Determine the [x, y] coordinate at the center of the cell enclosing the given text.  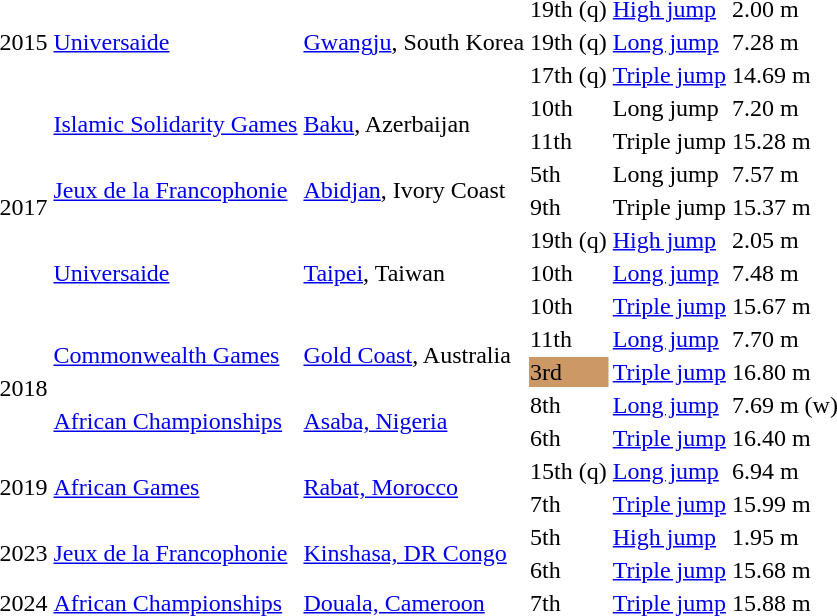
17th (q) [569, 75]
Gold Coast, Australia [414, 356]
Universaide [176, 273]
Asaba, Nigeria [414, 422]
7th [569, 504]
African Games [176, 488]
8th [569, 405]
3rd [569, 372]
15th (q) [569, 471]
African Championships [176, 422]
Abidjan, Ivory Coast [414, 190]
Kinshasa, DR Congo [414, 554]
9th [569, 207]
Islamic Solidarity Games [176, 124]
Taipei, Taiwan [414, 273]
Commonwealth Games [176, 356]
Rabat, Morocco [414, 488]
Baku, Azerbaijan [414, 124]
